For the text-containing cell, return its midpoint in (x, y) coordinate format. 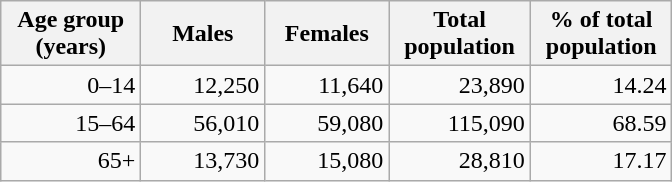
17.17 (601, 161)
% of totalpopulation (601, 34)
28,810 (460, 161)
65+ (71, 161)
15,080 (327, 161)
115,090 (460, 123)
23,890 (460, 85)
12,250 (203, 85)
15–64 (71, 123)
59,080 (327, 123)
68.59 (601, 123)
Totalpopulation (460, 34)
0–14 (71, 85)
56,010 (203, 123)
11,640 (327, 85)
13,730 (203, 161)
Females (327, 34)
Males (203, 34)
14.24 (601, 85)
Age group (years) (71, 34)
